Output the [X, Y] coordinate of the center of the cell containing the given text.  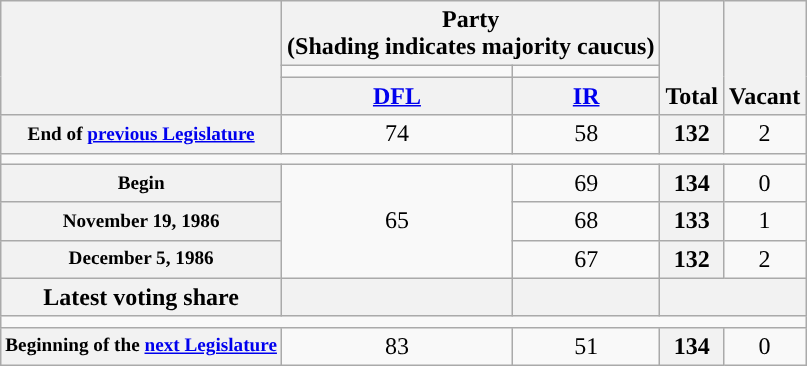
November 19, 1986 [142, 221]
Total [692, 58]
Party (Shading indicates majority caucus) [471, 34]
December 5, 1986 [142, 259]
69 [586, 183]
83 [398, 346]
133 [692, 221]
Vacant [764, 58]
End of previous Legislature [142, 134]
74 [398, 134]
DFL [398, 96]
67 [586, 259]
Begin [142, 183]
1 [764, 221]
Beginning of the next Legislature [142, 346]
51 [586, 346]
58 [586, 134]
IR [586, 96]
65 [398, 221]
68 [586, 221]
Latest voting share [142, 297]
